Find where the given text appears and provide that cell's center as [x, y] coordinate. 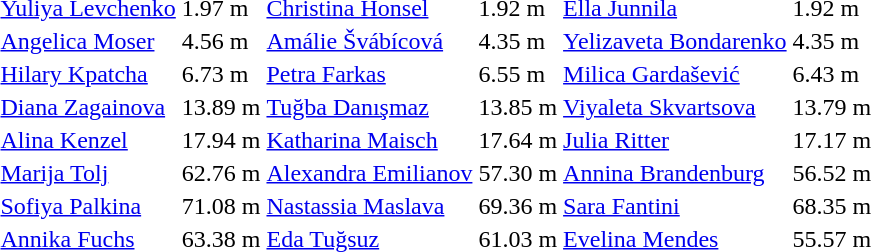
Annina Brandenburg [675, 173]
Milica Gardašević [675, 74]
4.35 m [518, 41]
4.56 m [221, 41]
6.73 m [221, 74]
62.76 m [221, 173]
6.55 m [518, 74]
13.85 m [518, 107]
Amálie Švábícová [370, 41]
13.89 m [221, 107]
17.94 m [221, 140]
17.64 m [518, 140]
71.08 m [221, 206]
Yelizaveta Bondarenko [675, 41]
Nastassia Maslava [370, 206]
Katharina Maisch [370, 140]
Alexandra Emilianov [370, 173]
69.36 m [518, 206]
Sara Fantini [675, 206]
Petra Farkas [370, 74]
Viyaleta Skvartsova [675, 107]
Julia Ritter [675, 140]
Tuğba Danışmaz [370, 107]
57.30 m [518, 173]
